Detect which cell encompasses the target text, then output its [X, Y] center coordinate. 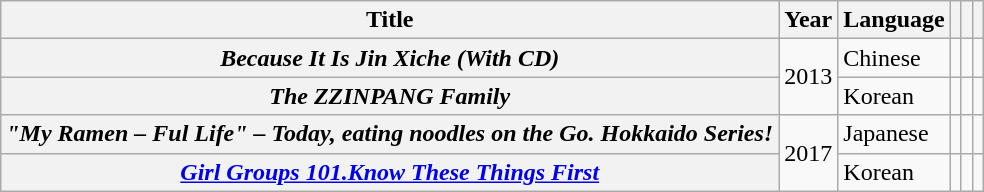
Girl Groups 101.Know These Things First [390, 172]
Chinese [894, 58]
Language [894, 20]
Year [808, 20]
Because It Is Jin Xiche (With CD) [390, 58]
Title [390, 20]
2017 [808, 153]
The ZZINPANG Family [390, 96]
2013 [808, 77]
"My Ramen – Ful Life" – Today, eating noodles on the Go. Hokkaido Series! [390, 134]
Japanese [894, 134]
